Capture the cell that displays the provided text and extract its (X, Y) central coordinate. 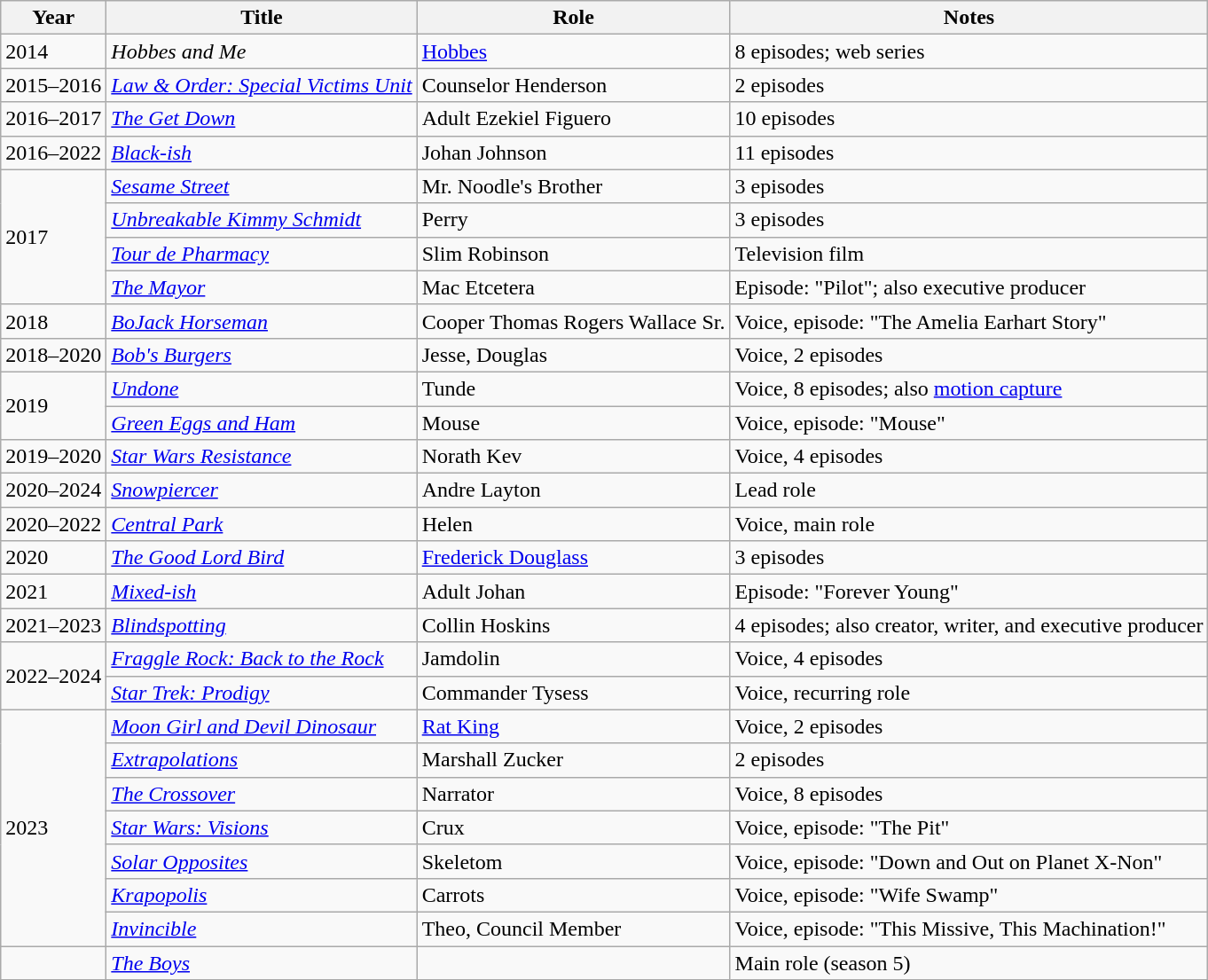
2018 (53, 321)
Perry (573, 220)
Tunde (573, 388)
Marshall Zucker (573, 760)
Adult Johan (573, 592)
Tour de Pharmacy (262, 254)
Rat King (573, 726)
Mixed-ish (262, 592)
8 episodes; web series (969, 51)
Law & Order: Special Victims Unit (262, 85)
Snowpiercer (262, 490)
Voice, episode: "Wife Swamp" (969, 895)
Voice, episode: "Down and Out on Planet X-Non" (969, 861)
Voice, main role (969, 524)
2014 (53, 51)
Mac Etcetera (573, 287)
Jesse, Douglas (573, 355)
2021–2023 (53, 625)
Green Eggs and Ham (262, 423)
The Mayor (262, 287)
2020–2022 (53, 524)
2017 (53, 237)
Slim Robinson (573, 254)
Black-ish (262, 153)
Mouse (573, 423)
Sesame Street (262, 186)
Moon Girl and Devil Dinosaur (262, 726)
The Good Lord Bird (262, 558)
The Get Down (262, 119)
Collin Hoskins (573, 625)
Jamdolin (573, 659)
2023 (53, 827)
Unbreakable Kimmy Schmidt (262, 220)
2021 (53, 592)
Invincible (262, 929)
Episode: "Pilot"; also executive producer (969, 287)
2019–2020 (53, 457)
Undone (262, 388)
Television film (969, 254)
2018–2020 (53, 355)
Hobbes (573, 51)
Year (53, 18)
4 episodes; also creator, writer, and executive producer (969, 625)
Central Park (262, 524)
Narrator (573, 794)
Hobbes and Me (262, 51)
Bob's Burgers (262, 355)
Johan Johnson (573, 153)
2019 (53, 405)
Voice, episode: "This Missive, This Machination!" (969, 929)
Krapopolis (262, 895)
2016–2022 (53, 153)
2020 (53, 558)
2016–2017 (53, 119)
Voice, recurring role (969, 693)
Skeletom (573, 861)
Lead role (969, 490)
11 episodes (969, 153)
Voice, 8 episodes; also motion capture (969, 388)
Solar Opposites (262, 861)
Commander Tysess (573, 693)
Carrots (573, 895)
Voice, episode: "The Pit" (969, 827)
Notes (969, 18)
Main role (season 5) (969, 962)
10 episodes (969, 119)
Counselor Henderson (573, 85)
The Crossover (262, 794)
Blindspotting (262, 625)
Voice, 8 episodes (969, 794)
Voice, episode: "Mouse" (969, 423)
Theo, Council Member (573, 929)
Episode: "Forever Young" (969, 592)
Helen (573, 524)
BoJack Horseman (262, 321)
Norath Kev (573, 457)
Star Trek: Prodigy (262, 693)
Fraggle Rock: Back to the Rock (262, 659)
2022–2024 (53, 676)
Frederick Douglass (573, 558)
Title (262, 18)
Crux (573, 827)
Andre Layton (573, 490)
The Boys (262, 962)
Star Wars: Visions (262, 827)
Star Wars Resistance (262, 457)
Adult Ezekiel Figuero (573, 119)
Extrapolations (262, 760)
Mr. Noodle's Brother (573, 186)
Voice, episode: "The Amelia Earhart Story" (969, 321)
2020–2024 (53, 490)
2015–2016 (53, 85)
Cooper Thomas Rogers Wallace Sr. (573, 321)
Role (573, 18)
